For the text-containing cell, return its midpoint in (X, Y) coordinate format. 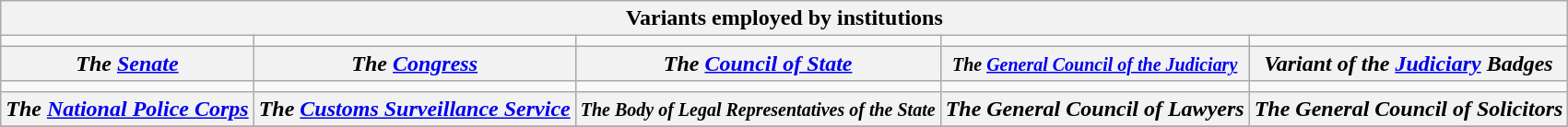
The Customs Surveillance Service (415, 109)
The National Police Corps (127, 109)
The General Council of Lawyers (1095, 109)
The Council of State (758, 63)
The Body of Legal Representatives of the State (758, 109)
The General Council of the Judiciary (1095, 63)
Variants employed by institutions (784, 18)
The Senate (127, 63)
The General Council of Solicitors (1409, 109)
The Congress (415, 63)
Variant of the Judiciary Badges (1409, 63)
